Return the (x, y) coordinate for the center point of the cell that contains the specified text.  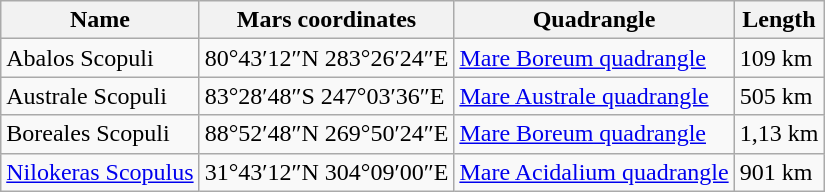
Mare Acidalium quadrangle (594, 172)
109 km (779, 58)
Boreales Scopuli (100, 134)
83°28′48″S 247°03′36″E (326, 96)
Length (779, 20)
88°52′48″N 269°50′24″E (326, 134)
Nilokeras Scopulus (100, 172)
80°43′12″N 283°26′24″E (326, 58)
505 km (779, 96)
901 km (779, 172)
Mars coordinates (326, 20)
1,13 km (779, 134)
Abalos Scopuli (100, 58)
Mare Australe quadrangle (594, 96)
Quadrangle (594, 20)
Name (100, 20)
Australe Scopuli (100, 96)
31°43′12″N 304°09′00″E (326, 172)
